Find where the given text appears and provide that cell's center as [X, Y] coordinate. 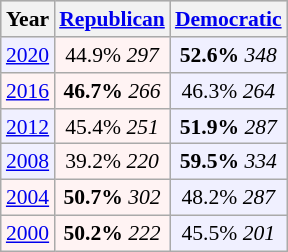
2020 [28, 55]
50.7% 302 [112, 197]
2004 [28, 197]
2016 [28, 91]
59.5% 334 [228, 162]
2012 [28, 126]
2008 [28, 162]
48.2% 287 [228, 197]
Year [28, 19]
46.3% 264 [228, 91]
45.5% 201 [228, 233]
39.2% 220 [112, 162]
Democratic [228, 19]
52.6% 348 [228, 55]
50.2% 222 [112, 233]
Republican [112, 19]
45.4% 251 [112, 126]
44.9% 297 [112, 55]
2000 [28, 233]
51.9% 287 [228, 126]
46.7% 266 [112, 91]
